Scan for the cell matching the given text and deliver its (x, y) coordinate at center. 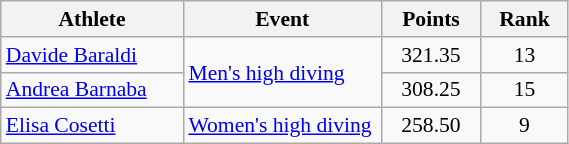
Davide Baraldi (92, 55)
Athlete (92, 19)
9 (524, 126)
Women's high diving (282, 126)
Points (431, 19)
Rank (524, 19)
Event (282, 19)
308.25 (431, 90)
258.50 (431, 126)
Elisa Cosetti (92, 126)
15 (524, 90)
Men's high diving (282, 72)
13 (524, 55)
321.35 (431, 55)
Andrea Barnaba (92, 90)
